Return the (x, y) coordinate for the center point of the cell that contains the specified text.  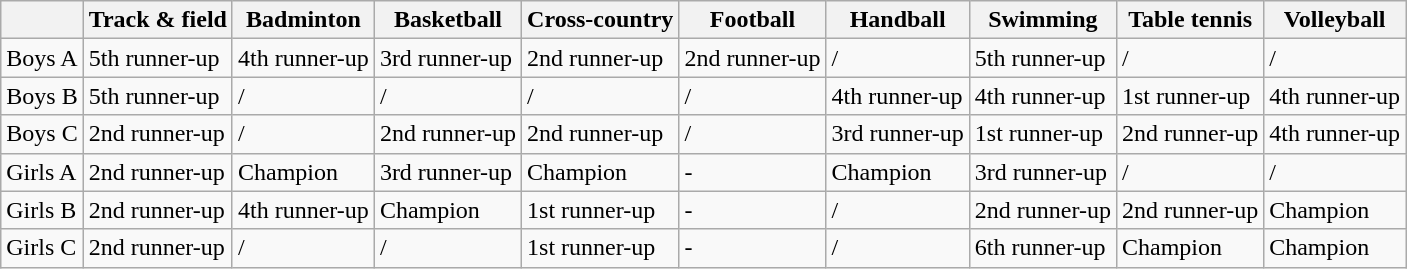
Basketball (448, 20)
Football (752, 20)
6th runner-up (1042, 248)
Volleyball (1335, 20)
Track & field (158, 20)
Handball (898, 20)
Boys A (42, 58)
Girls B (42, 210)
Cross-country (600, 20)
Girls C (42, 248)
Girls A (42, 172)
Swimming (1042, 20)
Table tennis (1190, 20)
Boys B (42, 96)
Badminton (303, 20)
Boys C (42, 134)
